From the cell containing the given text, extract its center point as (X, Y) coordinate. 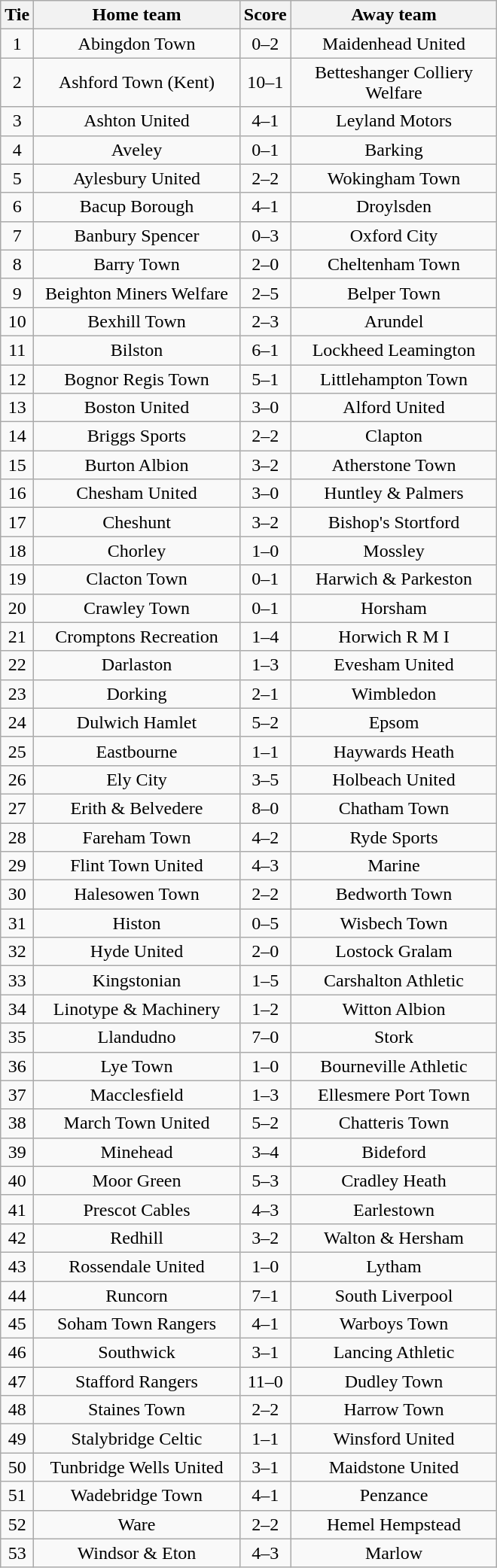
39 (17, 1152)
Maidstone United (394, 1467)
Flint Town United (137, 866)
Boston United (137, 408)
Banbury Spencer (137, 236)
18 (17, 551)
1–2 (265, 1009)
Ellesmere Port Town (394, 1095)
13 (17, 408)
50 (17, 1467)
Holbeach United (394, 779)
Tie (17, 15)
20 (17, 608)
Southwick (137, 1353)
32 (17, 952)
Wadebridge Town (137, 1496)
Cheltenham Town (394, 264)
Penzance (394, 1496)
2–1 (265, 694)
South Liverpool (394, 1295)
Bishop's Stortford (394, 522)
45 (17, 1324)
3–4 (265, 1152)
Home team (137, 15)
11–0 (265, 1381)
Abingdon Town (137, 44)
Bognor Regis Town (137, 378)
Wokingham Town (394, 178)
22 (17, 665)
Minehead (137, 1152)
Stafford Rangers (137, 1381)
Hemel Hempstead (394, 1524)
Away team (394, 15)
Lancing Athletic (394, 1353)
Tunbridge Wells United (137, 1467)
3–5 (265, 779)
Bideford (394, 1152)
Barry Town (137, 264)
Beighton Miners Welfare (137, 293)
46 (17, 1353)
Carshalton Athletic (394, 980)
Evesham United (394, 665)
Marlow (394, 1553)
41 (17, 1209)
26 (17, 779)
0–2 (265, 44)
4 (17, 150)
Harrow Town (394, 1410)
4–2 (265, 837)
2 (17, 83)
14 (17, 436)
6 (17, 207)
10–1 (265, 83)
Aveley (137, 150)
12 (17, 378)
Clapton (394, 436)
Crawley Town (137, 608)
7–1 (265, 1295)
16 (17, 494)
7 (17, 236)
Littlehampton Town (394, 378)
Lostock Gralam (394, 952)
28 (17, 837)
Stalybridge Celtic (137, 1439)
44 (17, 1295)
29 (17, 866)
24 (17, 722)
Histon (137, 923)
Barking (394, 150)
Witton Albion (394, 1009)
Eastbourne (137, 751)
11 (17, 350)
2–5 (265, 293)
Bexhill Town (137, 321)
Rossendale United (137, 1266)
19 (17, 579)
Wisbech Town (394, 923)
6–1 (265, 350)
Droylsden (394, 207)
Bourneville Athletic (394, 1066)
Horsham (394, 608)
Earlestown (394, 1209)
Cradley Heath (394, 1181)
34 (17, 1009)
Ware (137, 1524)
Winsford United (394, 1439)
Windsor & Eton (137, 1553)
Dulwich Hamlet (137, 722)
Ryde Sports (394, 837)
48 (17, 1410)
8–0 (265, 808)
Darlaston (137, 665)
Walton & Hersham (394, 1238)
Macclesfield (137, 1095)
Dorking (137, 694)
Harwich & Parkeston (394, 579)
Warboys Town (394, 1324)
Leyland Motors (394, 121)
15 (17, 465)
Horwich R M I (394, 637)
Halesowen Town (137, 895)
0–3 (265, 236)
17 (17, 522)
Atherstone Town (394, 465)
23 (17, 694)
31 (17, 923)
Oxford City (394, 236)
30 (17, 895)
Prescot Cables (137, 1209)
47 (17, 1381)
35 (17, 1038)
Hyde United (137, 952)
1 (17, 44)
5–3 (265, 1181)
Lockheed Leamington (394, 350)
Bedworth Town (394, 895)
Mossley (394, 551)
7–0 (265, 1038)
Bilston (137, 350)
Erith & Belvedere (137, 808)
1–4 (265, 637)
43 (17, 1266)
3 (17, 121)
March Town United (137, 1123)
Belper Town (394, 293)
36 (17, 1066)
Ashford Town (Kent) (137, 83)
9 (17, 293)
Aylesbury United (137, 178)
Lye Town (137, 1066)
Arundel (394, 321)
Clacton Town (137, 579)
Fareham Town (137, 837)
Wimbledon (394, 694)
Chatteris Town (394, 1123)
Stork (394, 1038)
Cheshunt (137, 522)
10 (17, 321)
25 (17, 751)
Maidenhead United (394, 44)
52 (17, 1524)
Lytham (394, 1266)
Betteshanger Colliery Welfare (394, 83)
Briggs Sports (137, 436)
Alford United (394, 408)
Chesham United (137, 494)
37 (17, 1095)
Bacup Borough (137, 207)
Haywards Heath (394, 751)
Huntley & Palmers (394, 494)
38 (17, 1123)
33 (17, 980)
Epsom (394, 722)
Marine (394, 866)
Dudley Town (394, 1381)
53 (17, 1553)
8 (17, 264)
Moor Green (137, 1181)
42 (17, 1238)
Runcorn (137, 1295)
Staines Town (137, 1410)
40 (17, 1181)
27 (17, 808)
1–5 (265, 980)
Score (265, 15)
Cromptons Recreation (137, 637)
5 (17, 178)
49 (17, 1439)
Ashton United (137, 121)
Soham Town Rangers (137, 1324)
Linotype & Machinery (137, 1009)
Burton Albion (137, 465)
Ely City (137, 779)
Redhill (137, 1238)
Llandudno (137, 1038)
Chatham Town (394, 808)
Chorley (137, 551)
21 (17, 637)
5–1 (265, 378)
Kingstonian (137, 980)
0–5 (265, 923)
2–3 (265, 321)
51 (17, 1496)
